Capture the cell that displays the provided text and extract its (X, Y) central coordinate. 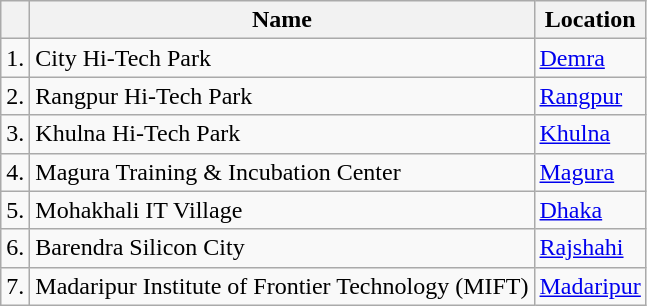
Location (590, 20)
Madaripur Institute of Frontier Technology (MIFT) (282, 286)
6. (16, 248)
1. (16, 58)
Rangpur (590, 96)
Magura (590, 172)
Rangpur Hi-Tech Park (282, 96)
Magura Training & Incubation Center (282, 172)
Name (282, 20)
Mohakhali IT Village (282, 210)
Khulna Hi-Tech Park (282, 134)
5. (16, 210)
7. (16, 286)
Rajshahi (590, 248)
Dhaka (590, 210)
Barendra Silicon City (282, 248)
Madaripur (590, 286)
Demra (590, 58)
Khulna (590, 134)
City Hi-Tech Park (282, 58)
3. (16, 134)
4. (16, 172)
2. (16, 96)
